Search for the cell housing the specified text and yield its [x, y] center coordinate. 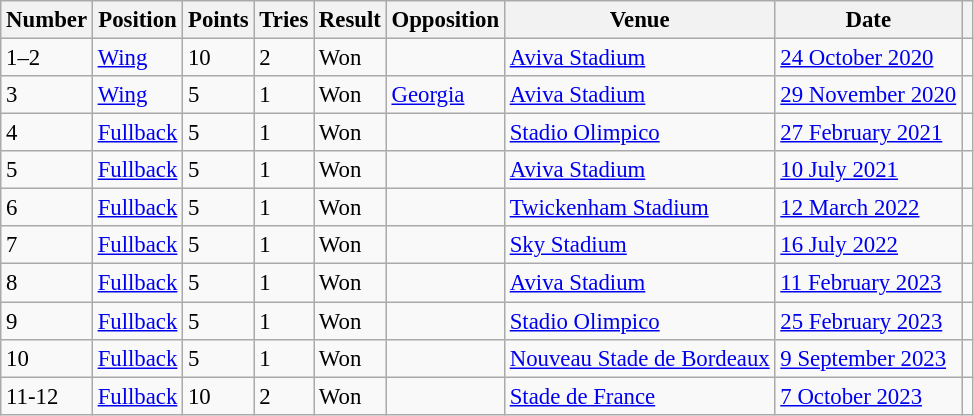
Tries [284, 20]
Points [218, 20]
Date [868, 20]
7 [47, 245]
27 February 2021 [868, 133]
7 October 2023 [868, 396]
10 July 2021 [868, 170]
6 [47, 208]
Opposition [445, 20]
12 March 2022 [868, 208]
Position [137, 20]
24 October 2020 [868, 58]
8 [47, 283]
11-12 [47, 396]
Twickenham Stadium [640, 208]
Nouveau Stade de Bordeaux [640, 358]
Number [47, 20]
25 February 2023 [868, 321]
9 September 2023 [868, 358]
9 [47, 321]
Stade de France [640, 396]
11 February 2023 [868, 283]
Georgia [445, 95]
4 [47, 133]
3 [47, 95]
16 July 2022 [868, 245]
Venue [640, 20]
1–2 [47, 58]
Result [350, 20]
29 November 2020 [868, 95]
Sky Stadium [640, 245]
